Return [X, Y] of the center of cell containing provided text 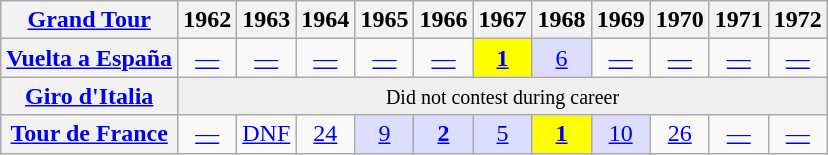
Vuelta a España [90, 58]
1966 [444, 20]
1965 [384, 20]
9 [384, 134]
1963 [266, 20]
1971 [738, 20]
Did not contest during career [503, 96]
1972 [798, 20]
6 [562, 58]
10 [620, 134]
26 [680, 134]
1967 [502, 20]
5 [502, 134]
1969 [620, 20]
DNF [266, 134]
24 [326, 134]
2 [444, 134]
1968 [562, 20]
1962 [208, 20]
Tour de France [90, 134]
1964 [326, 20]
1970 [680, 20]
Grand Tour [90, 20]
Giro d'Italia [90, 96]
